Search for the cell housing the specified text and yield its (x, y) center coordinate. 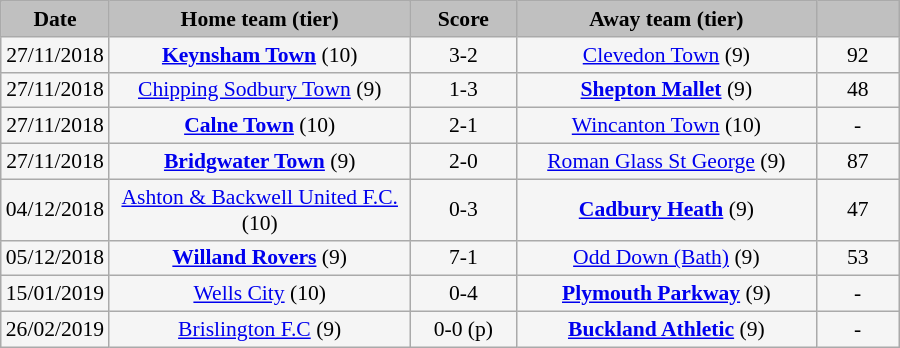
0-3 (463, 210)
2-1 (463, 126)
Chipping Sodbury Town (9) (260, 90)
Wincanton Town (10) (667, 126)
Buckland Athletic (9) (667, 330)
Ashton & Backwell United F.C. (10) (260, 210)
Plymouth Parkway (9) (667, 294)
15/01/2019 (55, 294)
Away team (tier) (667, 19)
Score (463, 19)
47 (858, 210)
0-0 (p) (463, 330)
48 (858, 90)
04/12/2018 (55, 210)
05/12/2018 (55, 258)
Odd Down (Bath) (9) (667, 258)
Home team (tier) (260, 19)
1-3 (463, 90)
Shepton Mallet (9) (667, 90)
Roman Glass St George (9) (667, 162)
Date (55, 19)
Keynsham Town (10) (260, 55)
7-1 (463, 258)
Cadbury Heath (9) (667, 210)
2-0 (463, 162)
Brislington F.C (9) (260, 330)
87 (858, 162)
26/02/2019 (55, 330)
3-2 (463, 55)
Bridgwater Town (9) (260, 162)
Wells City (10) (260, 294)
Calne Town (10) (260, 126)
0-4 (463, 294)
Clevedon Town (9) (667, 55)
92 (858, 55)
Willand Rovers (9) (260, 258)
53 (858, 258)
